Detect which cell encompasses the target text, then output its [X, Y] center coordinate. 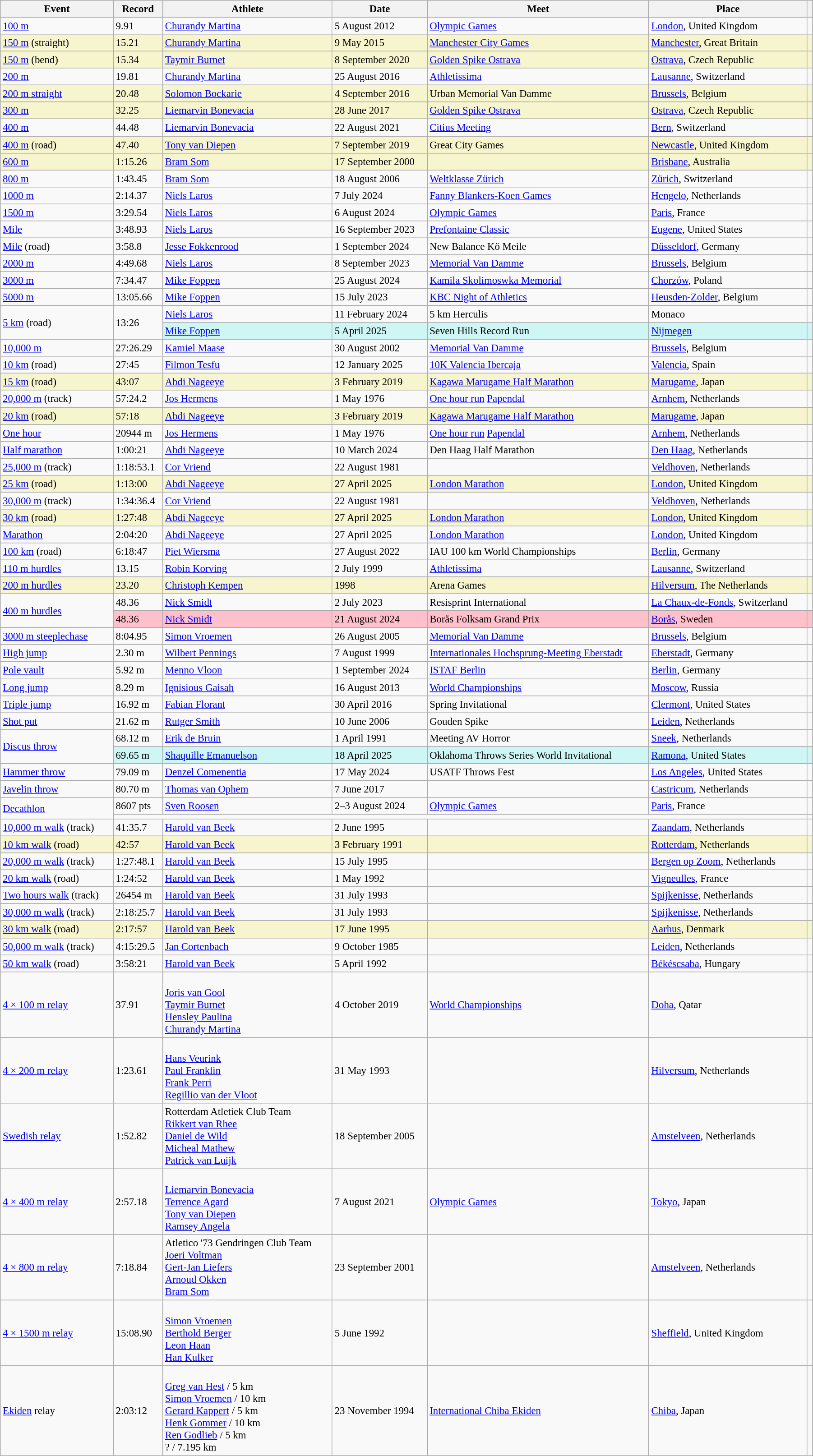
Brisbane, Australia [728, 161]
20,000 m walk (track) [57, 862]
Marathon [57, 534]
Bern, Switzerland [728, 128]
26 August 2005 [379, 636]
18 September 2005 [379, 1136]
4 October 2019 [379, 1004]
Valencia, Spain [728, 365]
KBC Night of Athletics [538, 297]
Chorzów, Poland [728, 280]
2:18:25.7 [138, 912]
Sneek, Netherlands [728, 738]
5 April 1992 [379, 963]
Jesse Fokkenrood [247, 246]
Fabian Florant [247, 704]
23.20 [138, 585]
16 August 2013 [379, 687]
28 June 2017 [379, 111]
5 August 2012 [379, 26]
9 October 1985 [379, 946]
7 July 2024 [379, 195]
1500 m [57, 212]
Pole vault [57, 670]
8 September 2023 [379, 263]
Kamiel Maase [247, 348]
Liemarvin BonevaciaTerrence AgardTony van DiepenRamsey Angela [247, 1202]
Tony van Diepen [247, 145]
20944 m [138, 433]
Prefontaine Classic [538, 230]
5 April 2025 [379, 331]
Manchester, Great Britain [728, 43]
300 m [57, 111]
Borås, Sweden [728, 619]
30 August 2002 [379, 348]
3:48.93 [138, 230]
10 March 2024 [379, 450]
10K Valencia Ibercaja [538, 365]
30 April 2016 [379, 704]
10,000 m walk (track) [57, 828]
Los Angeles, United States [728, 772]
800 m [57, 179]
4 × 400 m relay [57, 1202]
1:00:21 [138, 450]
6:18:47 [138, 552]
Zürich, Switzerland [728, 179]
42:57 [138, 845]
16.92 m [138, 704]
Meeting AV Horror [538, 738]
Sheffield, United Kingdom [728, 1333]
2 July 1999 [379, 569]
9 May 2015 [379, 43]
Two hours walk (track) [57, 895]
80.70 m [138, 789]
27:45 [138, 365]
Internationales Hochsprung-Meeting Eberstadt [538, 654]
10,000 m [57, 348]
37.91 [138, 1004]
Rotterdam, Netherlands [728, 845]
Discus throw [57, 746]
1:43.45 [138, 179]
20 km (road) [57, 416]
1:23.61 [138, 1070]
22 August 2021 [379, 128]
2:03:12 [138, 1411]
1:34:36.4 [138, 501]
9.91 [138, 26]
Ekiden relay [57, 1411]
10 km walk (road) [57, 845]
Arena Games [538, 585]
2.30 m [138, 654]
Urban Memorial Van Damme [538, 94]
5 June 1992 [379, 1333]
Athlete [247, 9]
Shaquille Emanuelson [247, 755]
Jan Cortenbach [247, 946]
15 km (road) [57, 382]
Fanny Blankers-Koen Games [538, 195]
Den Haag, Netherlands [728, 450]
30 km (road) [57, 518]
41:35.7 [138, 828]
5 km Herculis [538, 314]
400 m (road) [57, 145]
150 m (bend) [57, 60]
Heusden-Zolder, Belgium [728, 297]
3:58:21 [138, 963]
3 February 1991 [379, 845]
3:29.54 [138, 212]
Monaco [728, 314]
12 January 2025 [379, 365]
21 August 2024 [379, 619]
Ramona, United States [728, 755]
26454 m [138, 895]
4 × 800 m relay [57, 1267]
4:49.68 [138, 263]
50,000 m walk (track) [57, 946]
Eugene, United States [728, 230]
8.29 m [138, 687]
Joris van GoolTaymir BurnetHensley PaulinaChurandy Martina [247, 1004]
19.81 [138, 77]
Aarhus, Denmark [728, 930]
10 June 2006 [379, 721]
Javelin throw [57, 789]
Borås Folksam Grand Prix [538, 619]
Mile (road) [57, 246]
5 km (road) [57, 323]
Date [379, 9]
USATF Throws Fest [538, 772]
20 km walk (road) [57, 879]
Eberstadt, Germany [728, 654]
17 June 1995 [379, 930]
30,000 m walk (track) [57, 912]
20.48 [138, 94]
La Chaux-de-Fonds, Switzerland [728, 603]
400 m [57, 128]
Hengelo, Netherlands [728, 195]
Thomas van Ophem [247, 789]
1 May 1992 [379, 879]
4 × 100 m relay [57, 1004]
New Balance Kö Meile [538, 246]
One hour [57, 433]
1:52.82 [138, 1136]
Hammer throw [57, 772]
8 September 2020 [379, 60]
Békéscsaba, Hungary [728, 963]
16 September 2023 [379, 230]
Great City Games [538, 145]
7:34.47 [138, 280]
21.62 m [138, 721]
Castricum, Netherlands [728, 789]
8:04.95 [138, 636]
27 August 2022 [379, 552]
Piet Wiersma [247, 552]
1:27:48.1 [138, 862]
68.12 m [138, 738]
Citius Meeting [538, 128]
3:58.8 [138, 246]
Filmon Tesfu [247, 365]
15 July 2023 [379, 297]
25,000 m (track) [57, 467]
Menno Vloon [247, 670]
Sven Roosen [247, 806]
43:07 [138, 382]
Hilversum, The Netherlands [728, 585]
International Chiba Ekiden [538, 1411]
2000 m [57, 263]
Gouden Spike [538, 721]
11 February 2024 [379, 314]
4 September 2016 [379, 94]
2:14.37 [138, 195]
Denzel Comenentia [247, 772]
1998 [379, 585]
30 km walk (road) [57, 930]
600 m [57, 161]
Record [138, 9]
32.25 [138, 111]
High jump [57, 654]
2:04:20 [138, 534]
2 June 1995 [379, 828]
200 m hurdles [57, 585]
100 m [57, 26]
Tokyo, Japan [728, 1202]
Robin Korving [247, 569]
Decathlon [57, 808]
79.09 m [138, 772]
Nijmegen [728, 331]
25 August 2024 [379, 280]
Event [57, 9]
Clermont, United States [728, 704]
69.65 m [138, 755]
13:05.66 [138, 297]
1:27:48 [138, 518]
17 May 2024 [379, 772]
2:57.18 [138, 1202]
Seven Hills Record Run [538, 331]
Bergen op Zoom, Netherlands [728, 862]
Newcastle, United Kingdom [728, 145]
Wilbert Pennings [247, 654]
110 m hurdles [57, 569]
Resisprint International [538, 603]
Hilversum, Netherlands [728, 1070]
25 km (road) [57, 484]
Place [728, 9]
4:15:29.5 [138, 946]
200 m straight [57, 94]
Manchester City Games [538, 43]
1:15.26 [138, 161]
1000 m [57, 195]
1:24:52 [138, 879]
Shot put [57, 721]
Mile [57, 230]
3000 m steeplechase [57, 636]
15.21 [138, 43]
Simon Vroemen [247, 636]
5000 m [57, 297]
44.48 [138, 128]
Moscow, Russia [728, 687]
25 August 2016 [379, 77]
23 November 1994 [379, 1411]
4 × 200 m relay [57, 1070]
Atletico '73 Gendringen Club TeamJoeri VoltmanGert-Jan LiefersArnoud OkkenBram Som [247, 1267]
Long jump [57, 687]
5.92 m [138, 670]
Zaandam, Netherlands [728, 828]
Doha, Qatar [728, 1004]
IAU 100 km World Championships [538, 552]
200 m [57, 77]
20,000 m (track) [57, 399]
Swedish relay [57, 1136]
27:26.29 [138, 348]
10 km (road) [57, 365]
Vigneulles, France [728, 879]
15:08.90 [138, 1333]
ISTAF Berlin [538, 670]
Greg van Hest / 5 kmSimon Vroemen / 10 kmGerard Kappert / 5 kmHenk Gommer / 10 kmRen Godlieb / 5 km? / 7.195 km [247, 1411]
Rutger Smith [247, 721]
Christoph Kempen [247, 585]
Erik de Bruin [247, 738]
1 April 1991 [379, 738]
Simon VroemenBerthold BergerLeon HaanHan Kulker [247, 1333]
Hans VeurinkPaul FranklinFrank PerriRegillio van der Vloot [247, 1070]
30,000 m (track) [57, 501]
1:18:53.1 [138, 467]
3000 m [57, 280]
Meet [538, 9]
13:26 [138, 323]
Taymir Burnet [247, 60]
2:17:57 [138, 930]
57:24.2 [138, 399]
7 August 2021 [379, 1202]
7 August 1999 [379, 654]
2 July 2023 [379, 603]
Ignisious Gaisah [247, 687]
100 km (road) [57, 552]
23 September 2001 [379, 1267]
6 August 2024 [379, 212]
Spring Invitational [538, 704]
Den Haag Half Marathon [538, 450]
31 May 1993 [379, 1070]
Kamila Skolimoswka Memorial [538, 280]
Triple jump [57, 704]
400 m hurdles [57, 611]
50 km walk (road) [57, 963]
18 August 2006 [379, 179]
15.34 [138, 60]
7 June 2017 [379, 789]
18 April 2025 [379, 755]
Düsseldorf, Germany [728, 246]
4 × 1500 m relay [57, 1333]
Rotterdam Atletiek Club TeamRikkert van RheeDaniel de WildMicheal MathewPatrick van Luijk [247, 1136]
1:13:00 [138, 484]
7:18.84 [138, 1267]
17 September 2000 [379, 161]
Chiba, Japan [728, 1411]
57:18 [138, 416]
Weltklasse Zürich [538, 179]
Oklahoma Throws Series World Invitational [538, 755]
2–3 August 2024 [379, 806]
15 July 1995 [379, 862]
8607 pts [138, 806]
7 September 2019 [379, 145]
Solomon Bockarie [247, 94]
13.15 [138, 569]
47.40 [138, 145]
Half marathon [57, 450]
150 m (straight) [57, 43]
